Return (x, y) of the center of cell containing provided text 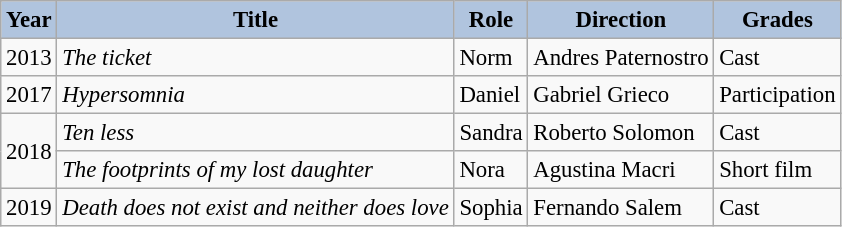
The footprints of my lost daughter (256, 170)
2017 (29, 95)
The ticket (256, 58)
Sophia (491, 208)
Daniel (491, 95)
Death does not exist and neither does love (256, 208)
Participation (778, 95)
2019 (29, 208)
Fernando Salem (621, 208)
2018 (29, 152)
Sandra (491, 133)
Role (491, 20)
Andres Paternostro (621, 58)
Title (256, 20)
Roberto Solomon (621, 133)
Hypersomnia (256, 95)
Norm (491, 58)
Year (29, 20)
Gabriel Grieco (621, 95)
Short film (778, 170)
Agustina Macri (621, 170)
Ten less (256, 133)
2013 (29, 58)
Direction (621, 20)
Nora (491, 170)
Grades (778, 20)
